Locate the cell with the specified text and output its (X, Y) center coordinate. 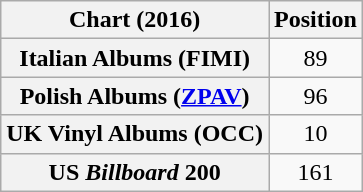
96 (316, 96)
89 (316, 58)
Italian Albums (FIMI) (135, 58)
US Billboard 200 (135, 172)
Polish Albums (ZPAV) (135, 96)
10 (316, 134)
UK Vinyl Albums (OCC) (135, 134)
Chart (2016) (135, 20)
Position (316, 20)
161 (316, 172)
